Extract the [X, Y] coordinate from the center of the cell holding the provided text.  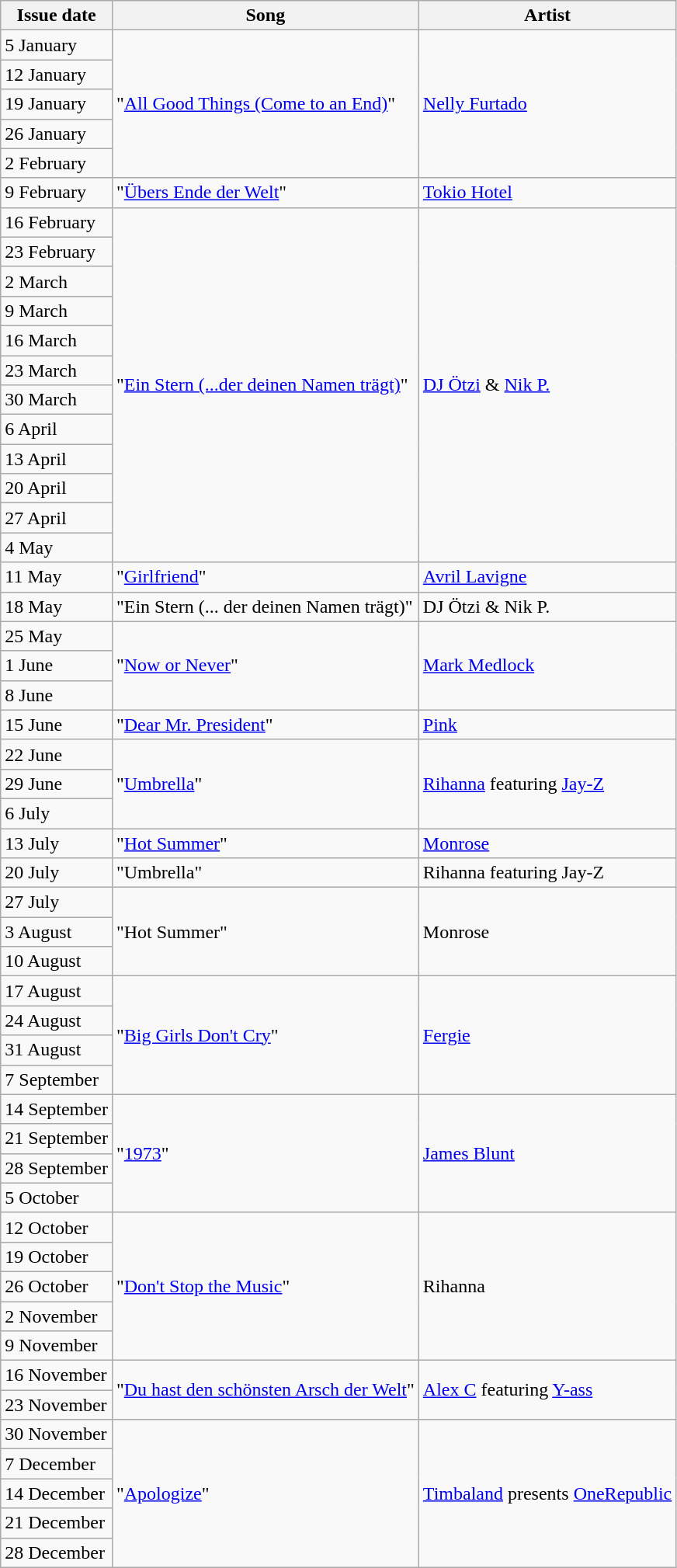
"Now or Never" [266, 666]
9 November [57, 1346]
1 June [57, 666]
Timbaland presents OneRepublic [547, 1493]
7 September [57, 1080]
25 May [57, 636]
16 November [57, 1375]
7 December [57, 1464]
9 February [57, 193]
Artist [547, 16]
16 March [57, 340]
15 June [57, 725]
Tokio Hotel [547, 193]
13 July [57, 843]
11 May [57, 577]
"All Good Things (Come to an End)" [266, 104]
12 January [57, 75]
16 February [57, 222]
"Du hast den schönsten Arsch der Welt" [266, 1390]
17 August [57, 991]
23 November [57, 1405]
28 September [57, 1168]
27 April [57, 518]
"Dear Mr. President" [266, 725]
2 November [57, 1316]
5 October [57, 1198]
12 October [57, 1227]
24 August [57, 1020]
18 May [57, 607]
29 June [57, 784]
Mark Medlock [547, 666]
23 March [57, 370]
20 April [57, 488]
21 December [57, 1523]
Nelly Furtado [547, 104]
10 August [57, 961]
20 July [57, 873]
28 December [57, 1552]
30 March [57, 400]
"Ein Stern (... der deinen Namen trägt)" [266, 607]
30 November [57, 1434]
26 October [57, 1286]
"Ein Stern (...der deinen Namen trägt)" [266, 385]
6 April [57, 429]
5 January [57, 45]
19 October [57, 1257]
14 December [57, 1493]
"Big Girls Don't Cry" [266, 1035]
Fergie [547, 1035]
"Übers Ende der Welt" [266, 193]
26 January [57, 134]
2 February [57, 163]
James Blunt [547, 1153]
4 May [57, 548]
Alex C featuring Y-ass [547, 1390]
23 February [57, 252]
"Don't Stop the Music" [266, 1286]
Rihanna [547, 1286]
3 August [57, 932]
"Girlfriend" [266, 577]
Issue date [57, 16]
8 June [57, 695]
Avril Lavigne [547, 577]
2 March [57, 281]
13 April [57, 459]
6 July [57, 813]
19 January [57, 104]
27 July [57, 902]
"1973" [266, 1153]
31 August [57, 1050]
Pink [547, 725]
21 September [57, 1139]
"Apologize" [266, 1493]
9 March [57, 311]
14 September [57, 1109]
22 June [57, 754]
Song [266, 16]
